Provide the (X, Y) coordinate of the cell's center where the given text is located.  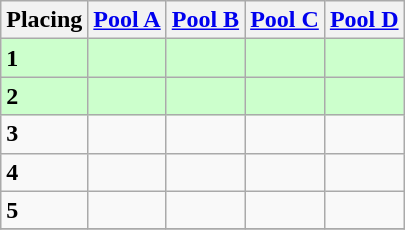
2 (44, 96)
Placing (44, 20)
1 (44, 58)
3 (44, 134)
Pool C (285, 20)
5 (44, 210)
4 (44, 172)
Pool A (127, 20)
Pool D (364, 20)
Pool B (205, 20)
